For the text-containing cell, return its midpoint in (x, y) coordinate format. 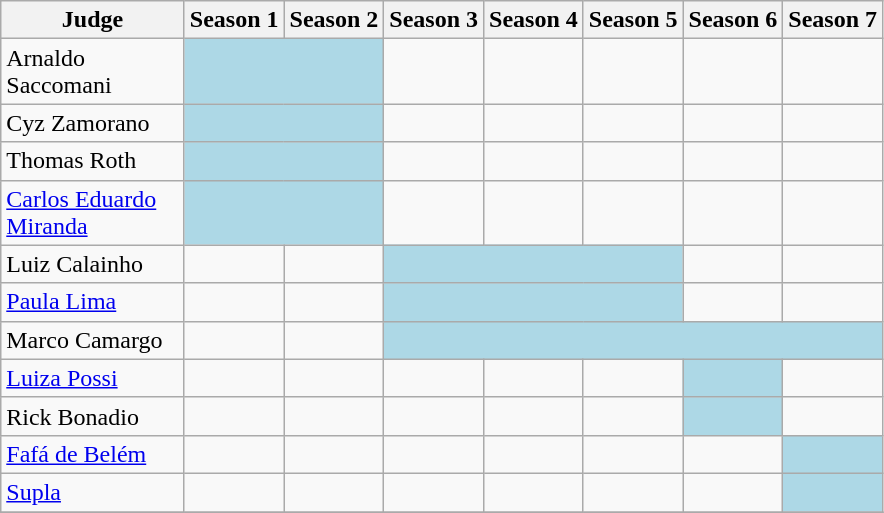
Season 2 (334, 20)
Season 5 (633, 20)
Supla (93, 492)
Season 1 (234, 20)
Carlos Eduardo Miranda (93, 212)
Season 3 (434, 20)
Season 4 (534, 20)
Rick Bonadio (93, 416)
Season 7 (833, 20)
Season 6 (733, 20)
Paula Lima (93, 302)
Thomas Roth (93, 161)
Luiza Possi (93, 378)
Marco Camargo (93, 340)
Judge (93, 20)
Cyz Zamorano (93, 123)
Fafá de Belém (93, 454)
Luiz Calainho (93, 264)
Arnaldo Saccomani (93, 72)
